Pinpoint the cell where the given text exists, returning its [x, y] midpoint coordinate. 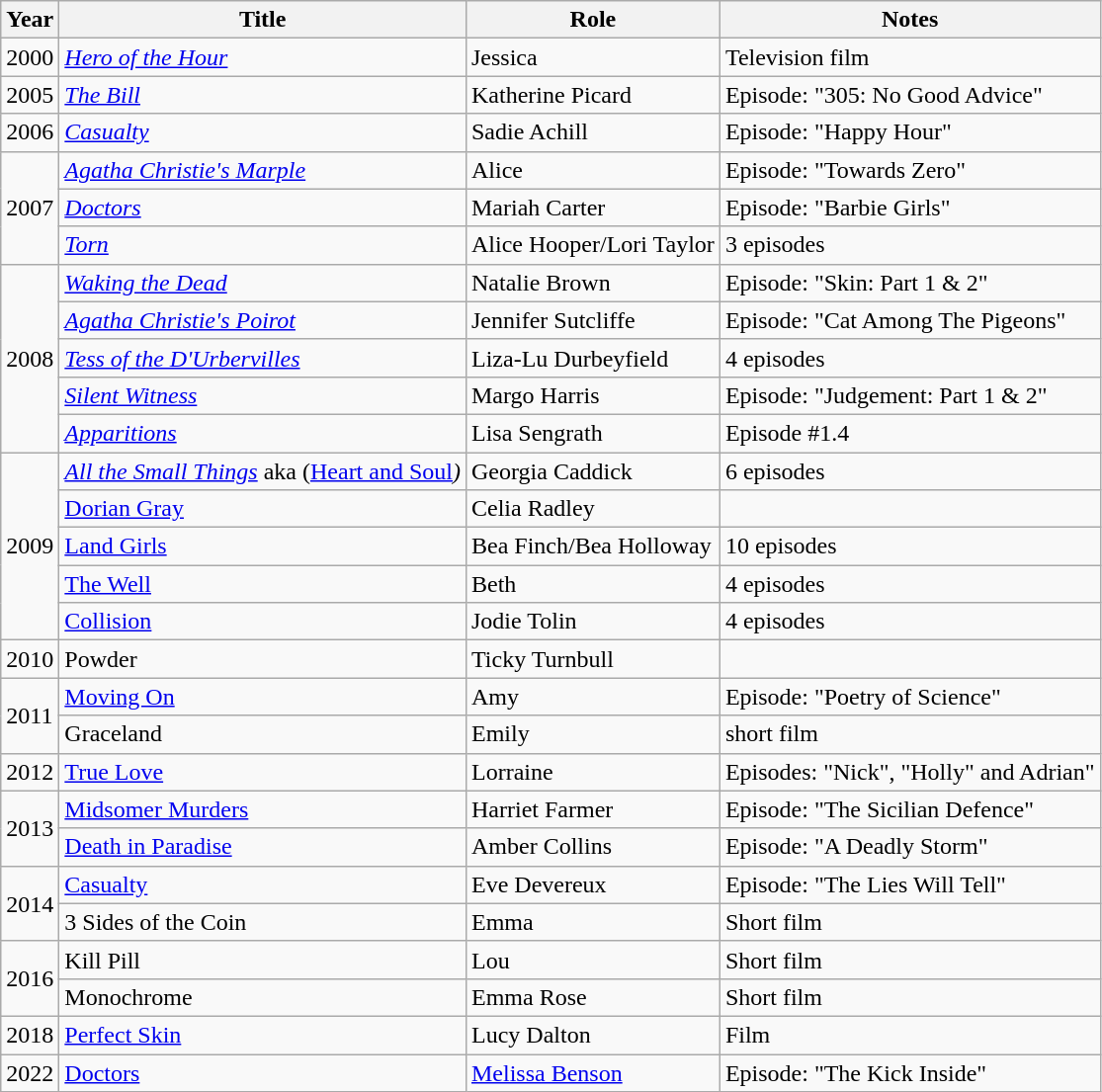
Collision [263, 622]
Episode: "The Sicilian Defence" [909, 809]
2006 [30, 132]
Emma Rose [593, 997]
Georgia Caddick [593, 471]
Lorraine [593, 772]
Kill Pill [263, 960]
Eve Devereux [593, 884]
Sadie Achill [593, 132]
Land Girls [263, 546]
Lisa Sengrath [593, 433]
Episode: "Happy Hour" [909, 132]
Silent Witness [263, 395]
2010 [30, 659]
Alice [593, 170]
Perfect Skin [263, 1035]
Notes [909, 20]
Emily [593, 734]
Amber Collins [593, 847]
Episode: "Poetry of Science" [909, 697]
2022 [30, 1072]
2009 [30, 546]
The Bill [263, 95]
10 episodes [909, 546]
Year [30, 20]
Hero of the Hour [263, 57]
All the Small Things aka (Heart and Soul) [263, 471]
2018 [30, 1035]
Jennifer Sutcliffe [593, 320]
Harriet Farmer [593, 809]
Episode: "A Deadly Storm" [909, 847]
2005 [30, 95]
Torn [263, 245]
Katherine Picard [593, 95]
Graceland [263, 734]
Monochrome [263, 997]
2008 [30, 358]
Waking the Dead [263, 283]
Amy [593, 697]
Liza-Lu Durbeyfield [593, 358]
2000 [30, 57]
3 Sides of the Coin [263, 922]
Celia Radley [593, 509]
Margo Harris [593, 395]
Title [263, 20]
Television film [909, 57]
Ticky Turnbull [593, 659]
Alice Hooper/Lori Taylor [593, 245]
Bea Finch/Bea Holloway [593, 546]
Agatha Christie's Poirot [263, 320]
Melissa Benson [593, 1072]
2013 [30, 828]
short film [909, 734]
Apparitions [263, 433]
Midsomer Murders [263, 809]
Death in Paradise [263, 847]
Dorian Gray [263, 509]
Episode: "Judgement: Part 1 & 2" [909, 395]
Episode: "305: No Good Advice" [909, 95]
Powder [263, 659]
Emma [593, 922]
Episode: "Skin: Part 1 & 2" [909, 283]
3 episodes [909, 245]
The Well [263, 584]
Episode: "Barbie Girls" [909, 208]
Beth [593, 584]
2011 [30, 715]
Role [593, 20]
Episode #1.4 [909, 433]
Episodes: "Nick", "Holly" and Adrian" [909, 772]
True Love [263, 772]
Film [909, 1035]
Mariah Carter [593, 208]
Tess of the D'Urbervilles [263, 358]
6 episodes [909, 471]
Agatha Christie's Marple [263, 170]
2007 [30, 208]
Lucy Dalton [593, 1035]
Episode: "Towards Zero" [909, 170]
Natalie Brown [593, 283]
2014 [30, 903]
2012 [30, 772]
Episode: "Cat Among The Pigeons" [909, 320]
Episode: "The Lies Will Tell" [909, 884]
2016 [30, 978]
Jodie Tolin [593, 622]
Jessica [593, 57]
Episode: "The Kick Inside" [909, 1072]
Lou [593, 960]
Moving On [263, 697]
